Find where the given text appears and provide that cell's center as (X, Y) coordinate. 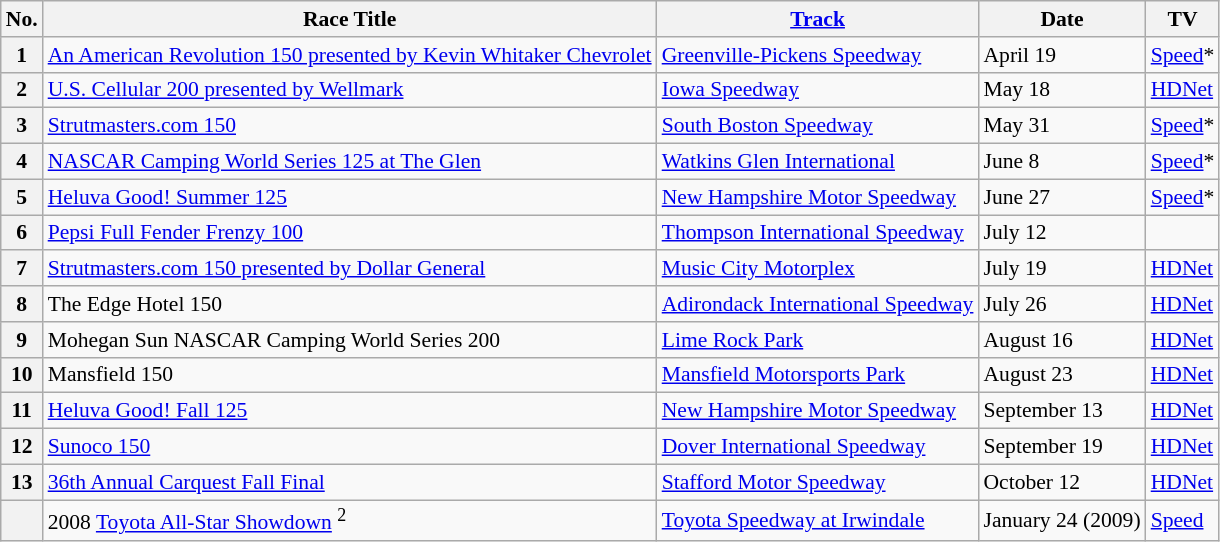
Greenville-Pickens Speedway (818, 55)
August 16 (1062, 340)
September 13 (1062, 411)
Iowa Speedway (818, 90)
Strutmasters.com 150 presented by Dollar General (350, 269)
11 (22, 411)
Thompson International Speedway (818, 233)
7 (22, 269)
4 (22, 162)
Adirondack International Speedway (818, 304)
1 (22, 55)
12 (22, 447)
Lime Rock Park (818, 340)
Pepsi Full Fender Frenzy 100 (350, 233)
36th Annual Carquest Fall Final (350, 482)
October 12 (1062, 482)
Track (818, 19)
August 23 (1062, 375)
NASCAR Camping World Series 125 at The Glen (350, 162)
Race Title (350, 19)
Speed (1183, 520)
Mansfield 150 (350, 375)
June 8 (1062, 162)
September 19 (1062, 447)
13 (22, 482)
Heluva Good! Summer 125 (350, 197)
Toyota Speedway at Irwindale (818, 520)
6 (22, 233)
July 19 (1062, 269)
3 (22, 126)
Watkins Glen International (818, 162)
8 (22, 304)
South Boston Speedway (818, 126)
The Edge Hotel 150 (350, 304)
Stafford Motor Speedway (818, 482)
January 24 (2009) (1062, 520)
April 19 (1062, 55)
10 (22, 375)
No. (22, 19)
9 (22, 340)
Dover International Speedway (818, 447)
2 (22, 90)
Heluva Good! Fall 125 (350, 411)
Date (1062, 19)
May 18 (1062, 90)
2008 Toyota All-Star Showdown 2 (350, 520)
Mansfield Motorsports Park (818, 375)
Sunoco 150 (350, 447)
Strutmasters.com 150 (350, 126)
5 (22, 197)
May 31 (1062, 126)
Mohegan Sun NASCAR Camping World Series 200 (350, 340)
TV (1183, 19)
An American Revolution 150 presented by Kevin Whitaker Chevrolet (350, 55)
July 26 (1062, 304)
June 27 (1062, 197)
July 12 (1062, 233)
Music City Motorplex (818, 269)
U.S. Cellular 200 presented by Wellmark (350, 90)
